Determine the (X, Y) coordinate at the center of the cell enclosing the given text.  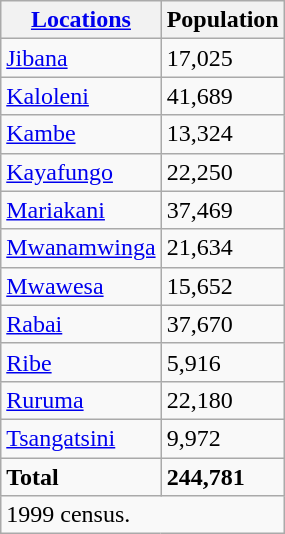
21,634 (222, 248)
Locations (81, 20)
244,781 (222, 477)
Population (222, 20)
Mariakani (81, 210)
22,180 (222, 400)
37,469 (222, 210)
13,324 (222, 134)
Mwanamwinga (81, 248)
17,025 (222, 58)
Tsangatsini (81, 438)
Rabai (81, 324)
5,916 (222, 362)
15,652 (222, 286)
1999 census. (142, 515)
Total (81, 477)
9,972 (222, 438)
Jibana (81, 58)
Ruruma (81, 400)
41,689 (222, 96)
Mwawesa (81, 286)
Kayafungo (81, 172)
Kaloleni (81, 96)
37,670 (222, 324)
Ribe (81, 362)
Kambe (81, 134)
22,250 (222, 172)
